Locate the cell with the specified text and output its (x, y) center coordinate. 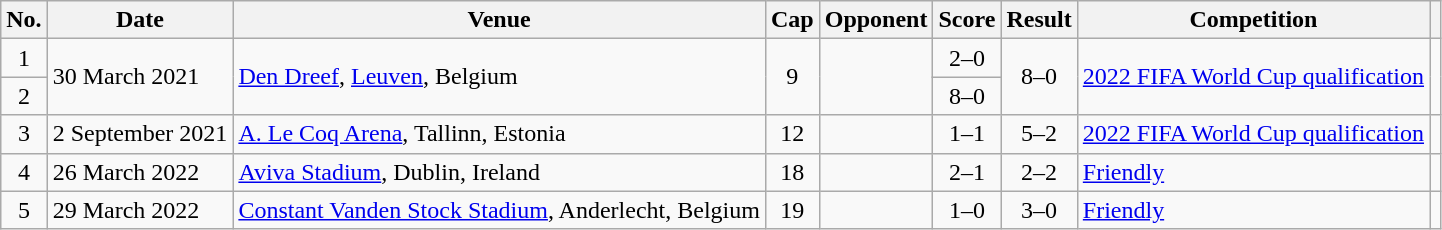
2 (24, 96)
Den Dreef, Leuven, Belgium (500, 77)
A. Le Coq Arena, Tallinn, Estonia (500, 134)
3–0 (1039, 210)
2–2 (1039, 172)
26 March 2022 (140, 172)
Opponent (876, 20)
5 (24, 210)
5–2 (1039, 134)
Venue (500, 20)
Aviva Stadium, Dublin, Ireland (500, 172)
1–0 (967, 210)
Competition (1253, 20)
Result (1039, 20)
19 (792, 210)
1–1 (967, 134)
Date (140, 20)
3 (24, 134)
2–0 (967, 58)
4 (24, 172)
Score (967, 20)
29 March 2022 (140, 210)
12 (792, 134)
2 September 2021 (140, 134)
2–1 (967, 172)
30 March 2021 (140, 77)
18 (792, 172)
No. (24, 20)
Constant Vanden Stock Stadium, Anderlecht, Belgium (500, 210)
Cap (792, 20)
1 (24, 58)
9 (792, 77)
